Provide the [X, Y] coordinate of the cell's center where the given text is located.  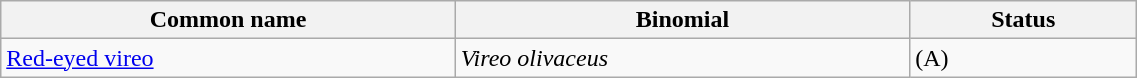
Common name [228, 20]
Binomial [682, 20]
Status [1024, 20]
Red-eyed vireo [228, 58]
(A) [1024, 58]
Vireo olivaceus [682, 58]
